Output the [X, Y] coordinate of the center of the cell containing the given text.  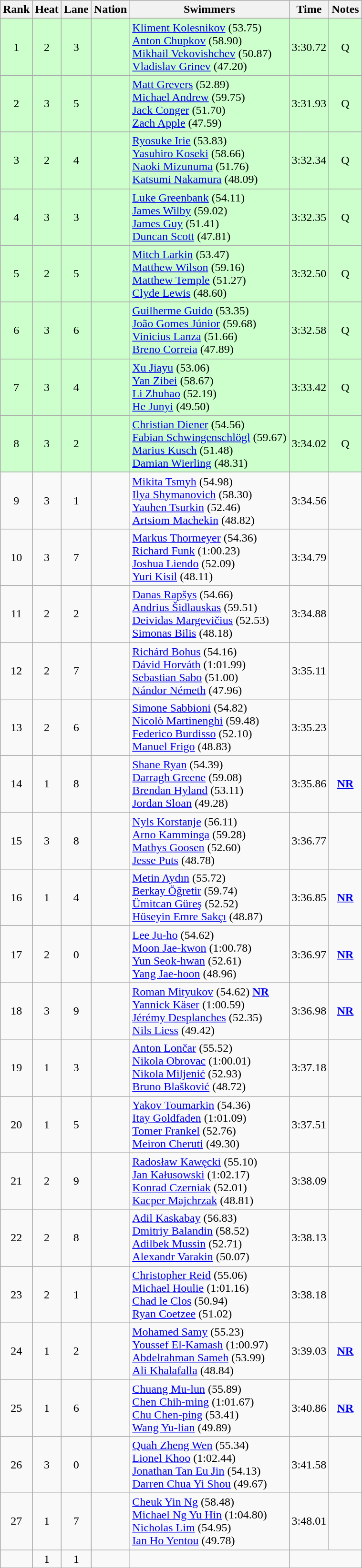
3:48.01 [309, 1521]
3:31.93 [309, 104]
Ryosuke Irie (53.83)Yasuhiro Koseki (58.66)Naoki Mizunuma (51.76)Katsumi Nakamura (48.09) [209, 160]
3:35.86 [309, 784]
3:34.56 [309, 500]
3:34.88 [309, 613]
3:35.11 [309, 671]
3:36.97 [309, 955]
3:36.85 [309, 897]
Shane Ryan (54.39)Darragh Greene (59.08)Brendan Hyland (53.11)Jordan Sloan (49.28) [209, 784]
Anton Lončar (55.52)Nikola Obrovac (1:00.01)Nikola Miljenić (52.93)Bruno Blašković (48.72) [209, 1068]
Yakov Toumarkin (54.36)Itay Goldfaden (1:01.09)Tomer Frankel (52.76)Meiron Cheruti (49.30) [209, 1124]
Lane [76, 10]
Heat [47, 10]
3:36.77 [309, 841]
19 [16, 1068]
12 [16, 671]
21 [16, 1181]
Radosław Kawęcki (55.10)Jan Kałusowski (1:02.17)Konrad Czerniak (52.01)Kacper Majchrzak (48.81) [209, 1181]
3:41.58 [309, 1464]
11 [16, 613]
Chuang Mu-lun (55.89)Chen Chih-ming (1:01.67)Chu Chen-ping (53.41)Wang Yu-lian (49.89) [209, 1408]
Cheuk Yin Ng (58.48)Michael Ng Yu Hin (1:04.80)Nicholas Lim (54.95)Ian Ho Yentou (49.78) [209, 1521]
23 [16, 1295]
Mikita Tsmyh (54.98)Ilya Shymanovich (58.30)Yauhen Tsurkin (52.46)Artsiom Machekin (48.82) [209, 500]
3:34.79 [309, 557]
Kliment Kolesnikov (53.75)Anton Chupkov (58.90)Mikhail Vekovishchev (50.87)Vladislav Grinev (47.20) [209, 47]
15 [16, 841]
14 [16, 784]
20 [16, 1124]
13 [16, 728]
10 [16, 557]
3:30.72 [309, 47]
Quah Zheng Wen (55.34)Lionel Khoo (1:02.44)Jonathan Tan Eu Jin (54.13)Darren Chua Yi Shou (49.67) [209, 1464]
26 [16, 1464]
Mohamed Samy (55.23)Youssef El-Kamash (1:00.97)Abdelrahman Sameh (53.99)Ali Khalafalla (48.84) [209, 1351]
3:38.18 [309, 1295]
Xu Jiayu (53.06)Yan Zibei (58.67)Li Zhuhao (52.19)He Junyi (49.50) [209, 387]
24 [16, 1351]
3:39.03 [309, 1351]
Metin Aydın (55.72)Berkay Öğretir (59.74)Ümitcan Güreş (52.52)Hüseyin Emre Sakçı (48.87) [209, 897]
3:32.50 [309, 273]
3:35.23 [309, 728]
Swimmers [209, 10]
3:32.58 [309, 331]
25 [16, 1408]
27 [16, 1521]
Markus Thormeyer (54.36)Richard Funk (1:00.23)Joshua Liendo (52.09)Yuri Kisil (48.11) [209, 557]
3:37.51 [309, 1124]
3:34.02 [309, 444]
Rank [16, 10]
Lee Ju-ho (54.62)Moon Jae-kwon (1:00.78)Yun Seok-hwan (52.61)Yang Jae-hoon (48.96) [209, 955]
Notes [345, 10]
3:38.09 [309, 1181]
3:36.98 [309, 1011]
Christian Diener (54.56)Fabian Schwingenschlögl (59.67)Marius Kusch (51.48)Damian Wierling (48.31) [209, 444]
Christopher Reid (55.06)Michael Houlie (1:01.16)Chad le Clos (50.94)Ryan Coetzee (51.02) [209, 1295]
3:32.35 [309, 217]
Nation [110, 10]
Simone Sabbioni (54.82)Nicolò Martinenghi (59.48)Federico Burdisso (52.10)Manuel Frigo (48.83) [209, 728]
Roman Mityukov (54.62) NRYannick Käser (1:00.59)Jérémy Desplanches (52.35)Nils Liess (49.42) [209, 1011]
3:38.13 [309, 1237]
3:32.34 [309, 160]
Matt Grevers (52.89)Michael Andrew (59.75)Jack Conger (51.70)Zach Apple (47.59) [209, 104]
Time [309, 10]
18 [16, 1011]
Nyls Korstanje (56.11)Arno Kamminga (59.28)Mathys Goosen (52.60)Jesse Puts (48.78) [209, 841]
3:37.18 [309, 1068]
Mitch Larkin (53.47)Matthew Wilson (59.16)Matthew Temple (51.27)Clyde Lewis (48.60) [209, 273]
Adil Kaskabay (56.83)Dmitriy Balandin (58.52)Adilbek Mussin (52.71)Alexandr Varakin (50.07) [209, 1237]
3:33.42 [309, 387]
Danas Rapšys (54.66)Andrius Šidlauskas (59.51)Deividas Margevičius (52.53)Simonas Bilis (48.18) [209, 613]
16 [16, 897]
17 [16, 955]
Luke Greenbank (54.11)James Wilby (59.02)James Guy (51.41)Duncan Scott (47.81) [209, 217]
Guilherme Guido (53.35)João Gomes Júnior (59.68)Vinicius Lanza (51.66)Breno Correia (47.89) [209, 331]
Richárd Bohus (54.16)Dávid Horváth (1:01.99)Sebastian Sabo (51.00)Nándor Németh (47.96) [209, 671]
3:40.86 [309, 1408]
22 [16, 1237]
